Capture the cell that displays the provided text and extract its (X, Y) central coordinate. 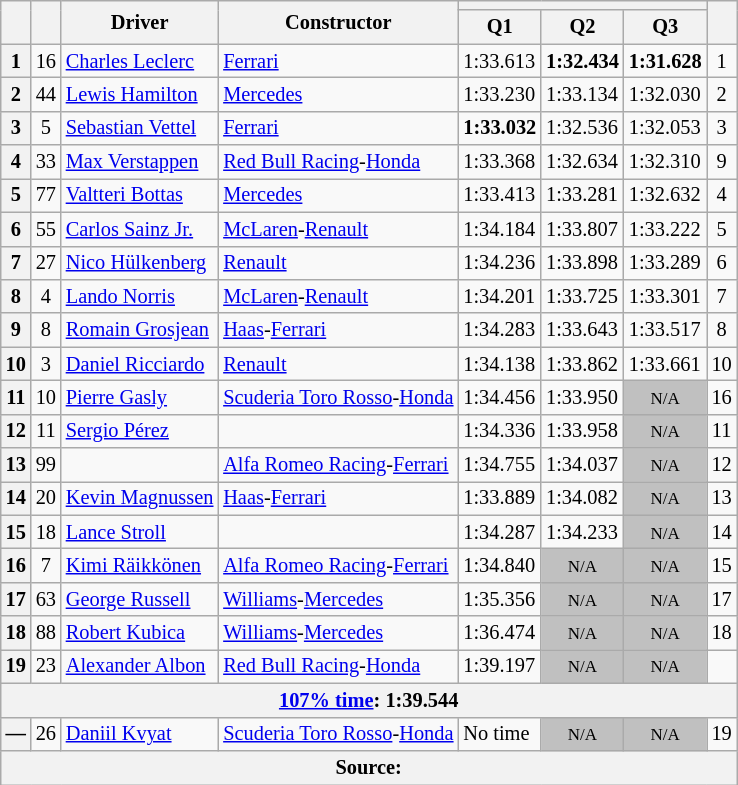
1:33.807 (582, 229)
1:33.950 (582, 397)
27 (46, 263)
1:33.661 (666, 364)
1:34.138 (500, 364)
1:36.474 (500, 633)
1:34.456 (500, 397)
1:33.368 (500, 162)
Daniil Kvyat (140, 734)
1:34.840 (500, 565)
1:33.613 (500, 61)
Driver (140, 22)
1:33.289 (666, 263)
1:31.628 (666, 61)
Kevin Magnussen (140, 498)
63 (46, 599)
1:33.643 (582, 330)
1:32.536 (582, 128)
1:32.434 (582, 61)
1:33.134 (582, 94)
107% time: 1:39.544 (369, 700)
Source: (369, 767)
Sebastian Vettel (140, 128)
1:33.222 (666, 229)
1:33.413 (500, 195)
1:34.755 (500, 465)
33 (46, 162)
1:34.082 (582, 498)
1:34.287 (500, 532)
1:33.032 (500, 128)
23 (46, 666)
1:39.197 (500, 666)
1:33.889 (500, 498)
Q1 (500, 27)
1:32.634 (582, 162)
Lewis Hamilton (140, 94)
1:32.030 (666, 94)
1:34.283 (500, 330)
Romain Grosjean (140, 330)
Constructor (338, 22)
Daniel Ricciardo (140, 364)
George Russell (140, 599)
77 (46, 195)
Pierre Gasly (140, 397)
Alexander Albon (140, 666)
1:32.053 (666, 128)
26 (46, 734)
20 (46, 498)
Q3 (666, 27)
88 (46, 633)
1:33.725 (582, 296)
44 (46, 94)
Lance Stroll (140, 532)
1:33.958 (582, 431)
1:34.236 (500, 263)
Kimi Räikkönen (140, 565)
55 (46, 229)
1:34.233 (582, 532)
1:34.336 (500, 431)
1:33.862 (582, 364)
Robert Kubica (140, 633)
Nico Hülkenberg (140, 263)
1:33.281 (582, 195)
1:32.310 (666, 162)
1:33.898 (582, 263)
Charles Leclerc (140, 61)
Q2 (582, 27)
Max Verstappen (140, 162)
Sergio Pérez (140, 431)
99 (46, 465)
1:33.517 (666, 330)
1:34.184 (500, 229)
1:34.037 (582, 465)
Carlos Sainz Jr. (140, 229)
Valtteri Bottas (140, 195)
— (16, 734)
1:33.301 (666, 296)
1:34.201 (500, 296)
1:32.632 (666, 195)
No time (500, 734)
1:35.356 (500, 599)
Lando Norris (140, 296)
1:33.230 (500, 94)
